Capture the cell that displays the provided text and extract its [x, y] central coordinate. 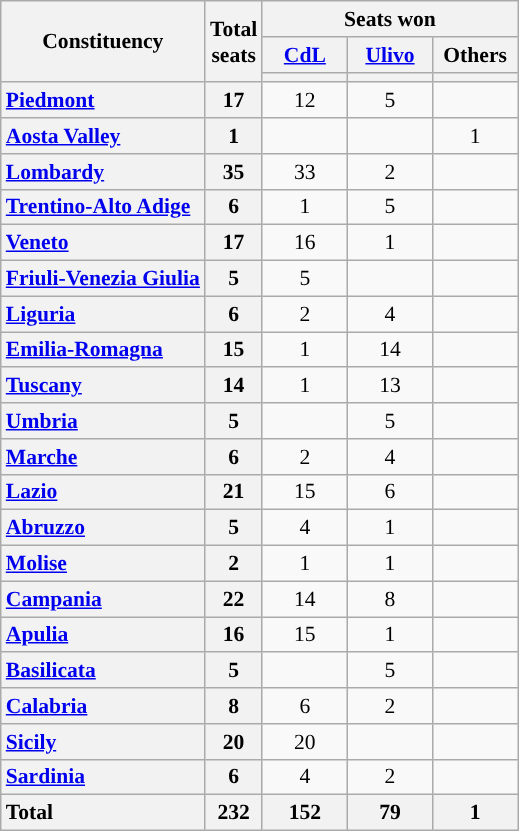
13 [390, 386]
35 [234, 172]
Lazio [103, 492]
Totalseats [234, 42]
Liguria [103, 314]
Sardinia [103, 777]
Piedmont [103, 101]
21 [234, 492]
Others [476, 55]
Tuscany [103, 386]
Molise [103, 564]
33 [304, 172]
Calabria [103, 706]
Emilia-Romagna [103, 350]
152 [304, 813]
Seats won [390, 19]
232 [234, 813]
Campania [103, 599]
Veneto [103, 243]
Constituency [103, 42]
22 [234, 599]
Umbria [103, 421]
Apulia [103, 635]
CdL [304, 55]
Aosta Valley [103, 136]
Abruzzo [103, 528]
79 [390, 813]
Lombardy [103, 172]
Trentino-Alto Adige [103, 207]
Total [103, 813]
Marche [103, 457]
Friuli-Venezia Giulia [103, 279]
Sicily [103, 742]
Ulivo [390, 55]
12 [304, 101]
Basilicata [103, 671]
